Return the (x, y) coordinate for the center point of the cell that contains the specified text.  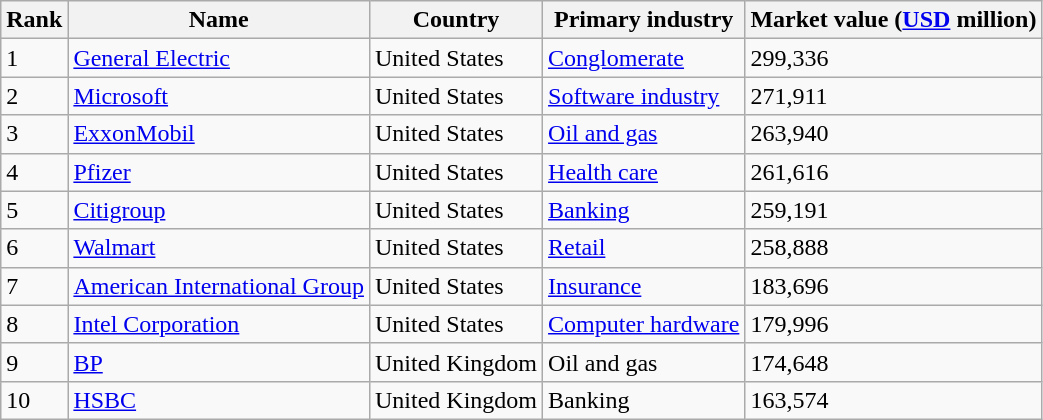
8 (34, 324)
7 (34, 286)
Insurance (644, 286)
5 (34, 210)
2 (34, 96)
258,888 (894, 248)
General Electric (219, 58)
6 (34, 248)
Computer hardware (644, 324)
Software industry (644, 96)
Citigroup (219, 210)
Pfizer (219, 172)
Intel Corporation (219, 324)
BP (219, 362)
Name (219, 20)
Primary industry (644, 20)
4 (34, 172)
163,574 (894, 400)
Microsoft (219, 96)
HSBC (219, 400)
9 (34, 362)
10 (34, 400)
Health care (644, 172)
271,911 (894, 96)
Country (456, 20)
Conglomerate (644, 58)
174,648 (894, 362)
299,336 (894, 58)
Retail (644, 248)
3 (34, 134)
263,940 (894, 134)
American International Group (219, 286)
ExxonMobil (219, 134)
Market value (USD million) (894, 20)
Walmart (219, 248)
261,616 (894, 172)
1 (34, 58)
179,996 (894, 324)
259,191 (894, 210)
Rank (34, 20)
183,696 (894, 286)
